Scan for the cell matching the given text and deliver its (x, y) coordinate at center. 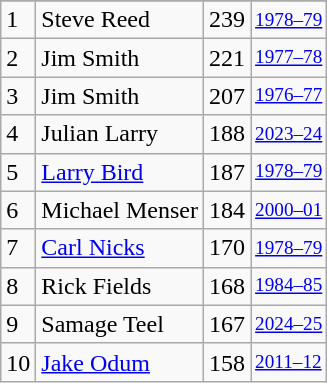
5 (18, 172)
Steve Reed (120, 20)
1 (18, 20)
2 (18, 58)
167 (226, 324)
Rick Fields (120, 286)
Samage Teel (120, 324)
221 (226, 58)
8 (18, 286)
Carl Nicks (120, 248)
2000–01 (289, 210)
7 (18, 248)
170 (226, 248)
2023–24 (289, 134)
3 (18, 96)
9 (18, 324)
Julian Larry (120, 134)
1984–85 (289, 286)
4 (18, 134)
6 (18, 210)
158 (226, 362)
207 (226, 96)
188 (226, 134)
2011–12 (289, 362)
10 (18, 362)
1977–78 (289, 58)
2024–25 (289, 324)
Larry Bird (120, 172)
168 (226, 286)
184 (226, 210)
Jake Odum (120, 362)
239 (226, 20)
Michael Menser (120, 210)
1976–77 (289, 96)
187 (226, 172)
